Output the [x, y] coordinate of the center of the cell containing the given text.  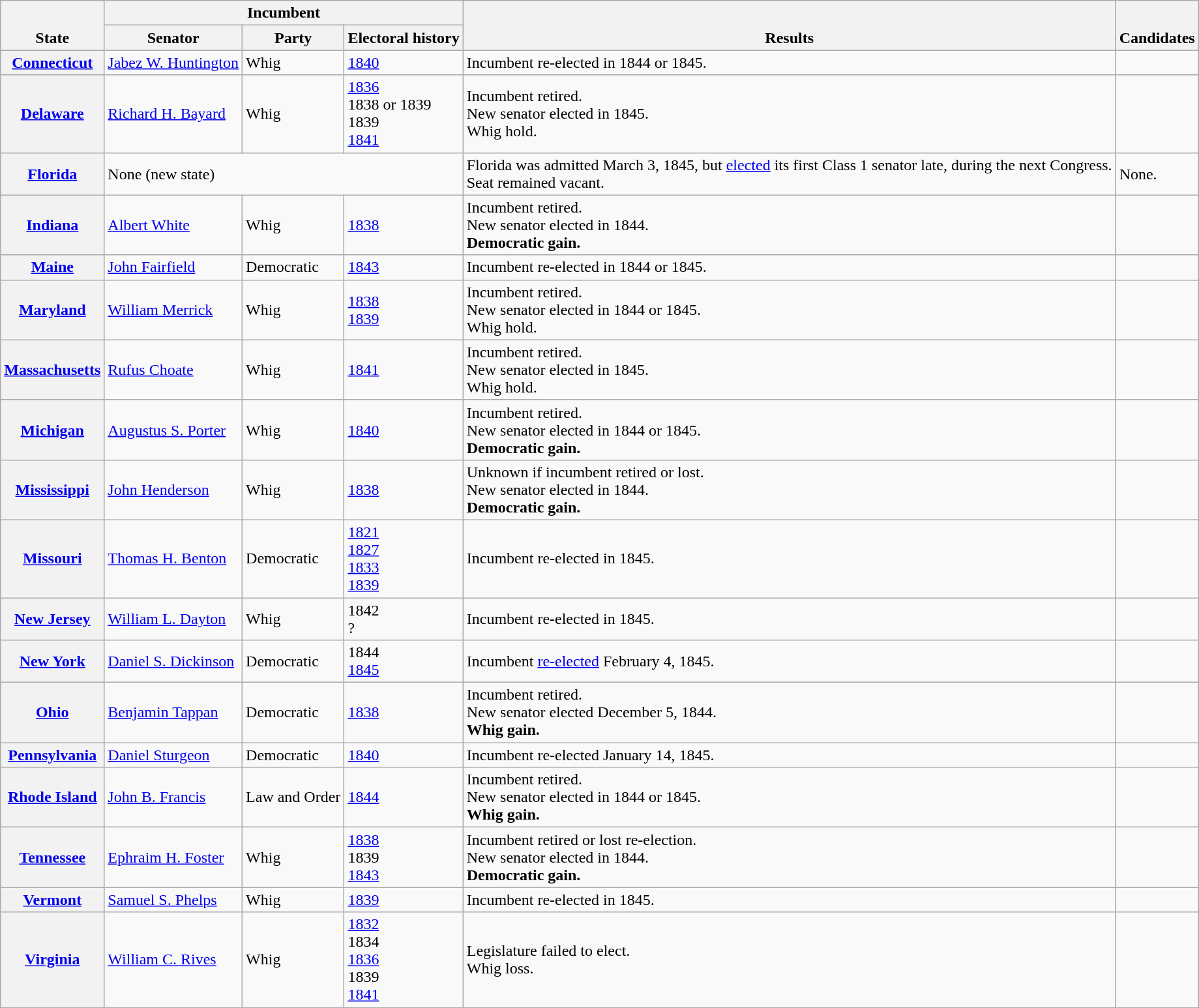
1838 1839 [404, 310]
Augustus S. Porter [173, 430]
Virginia [52, 960]
1843 [404, 267]
Rufus Choate [173, 370]
1841 [404, 370]
State [52, 25]
Tennessee [52, 857]
1836 1838 or 18391839 1841 [404, 113]
Law and Order [293, 797]
Daniel S. Dickinson [173, 661]
Florida [52, 173]
Incumbent retired.New senator elected December 5, 1844.Whig gain. [789, 713]
Connecticut [52, 63]
Incumbent re-elected January 14, 1845. [789, 755]
Senator [173, 38]
Incumbent retired.New senator elected in 1844.Democratic gain. [789, 225]
None (new state) [284, 173]
Delaware [52, 113]
Ohio [52, 713]
Party [293, 38]
Incumbent retired.New senator elected in 1844 or 1845.Whig gain. [789, 797]
Vermont [52, 900]
Richard H. Bayard [173, 113]
John Henderson [173, 490]
Massachusetts [52, 370]
1832 1834 1836 1839 1841 [404, 960]
Rhode Island [52, 797]
Daniel Sturgeon [173, 755]
New Jersey [52, 618]
1844 1845 [404, 661]
Candidates [1157, 25]
Indiana [52, 225]
Maryland [52, 310]
New York [52, 661]
Incumbent retired.New senator elected in 1844 or 1845.Democratic gain. [789, 430]
Thomas H. Benton [173, 558]
Pennsylvania [52, 755]
Unknown if incumbent retired or lost.New senator elected in 1844.Democratic gain. [789, 490]
Ephraim H. Foster [173, 857]
1844 [404, 797]
John Fairfield [173, 267]
Maine [52, 267]
Incumbent retired or lost re-election.New senator elected in 1844.Democratic gain. [789, 857]
Incumbent [284, 13]
1842 ? [404, 618]
1821182718331839 [404, 558]
Albert White [173, 225]
John B. Francis [173, 797]
Legislature failed to elect.Whig loss. [789, 960]
Jabez W. Huntington [173, 63]
1839 [404, 900]
William C. Rives [173, 960]
Mississippi [52, 490]
William Merrick [173, 310]
Incumbent re-elected February 4, 1845. [789, 661]
1838 1839 1843 [404, 857]
Incumbent retired.New senator elected in 1844 or 1845.Whig hold. [789, 310]
Michigan [52, 430]
Missouri [52, 558]
Results [789, 25]
Benjamin Tappan [173, 713]
Electoral history [404, 38]
None. [1157, 173]
Florida was admitted March 3, 1845, but elected its first Class 1 senator late, during the next Congress.Seat remained vacant. [789, 173]
Samuel S. Phelps [173, 900]
William L. Dayton [173, 618]
